Return the (x, y) coordinate for the center point of the cell that contains the specified text.  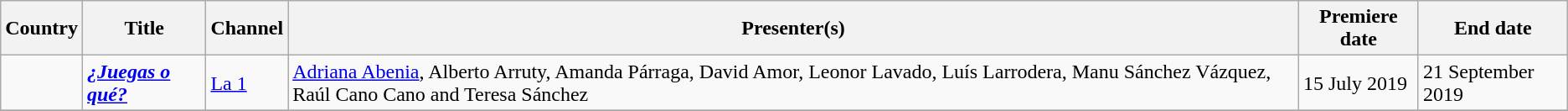
Title (144, 29)
21 September 2019 (1493, 82)
Premiere date (1359, 29)
End date (1493, 29)
Country (42, 29)
Presenter(s) (794, 29)
Channel (247, 29)
15 July 2019 (1359, 82)
La 1 (247, 82)
¿Juegas o qué? (144, 82)
Adriana Abenia, Alberto Arruty, Amanda Párraga, David Amor, Leonor Lavado, Luís Larrodera, Manu Sánchez Vázquez, Raúl Cano Cano and Teresa Sánchez (794, 82)
